Determine the (x, y) coordinate at the center of the cell enclosing the given text.  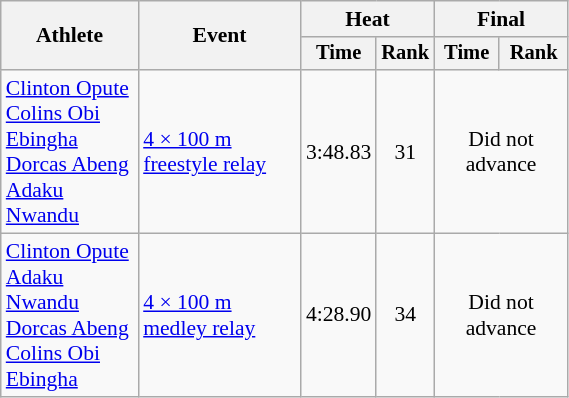
Heat (368, 19)
4:28.90 (338, 316)
Final (501, 19)
Event (220, 36)
34 (405, 316)
3:48.83 (338, 152)
Athlete (70, 36)
Clinton Opute Colins Obi Ebingha Dorcas Abeng Adaku Nwandu (70, 152)
4 × 100 m medley relay (220, 316)
Clinton Opute Adaku Nwandu Dorcas Abeng Colins Obi Ebingha (70, 316)
4 × 100 m freestyle relay (220, 152)
31 (405, 152)
